Return the [X, Y] coordinate for the center point of the cell that contains the specified text.  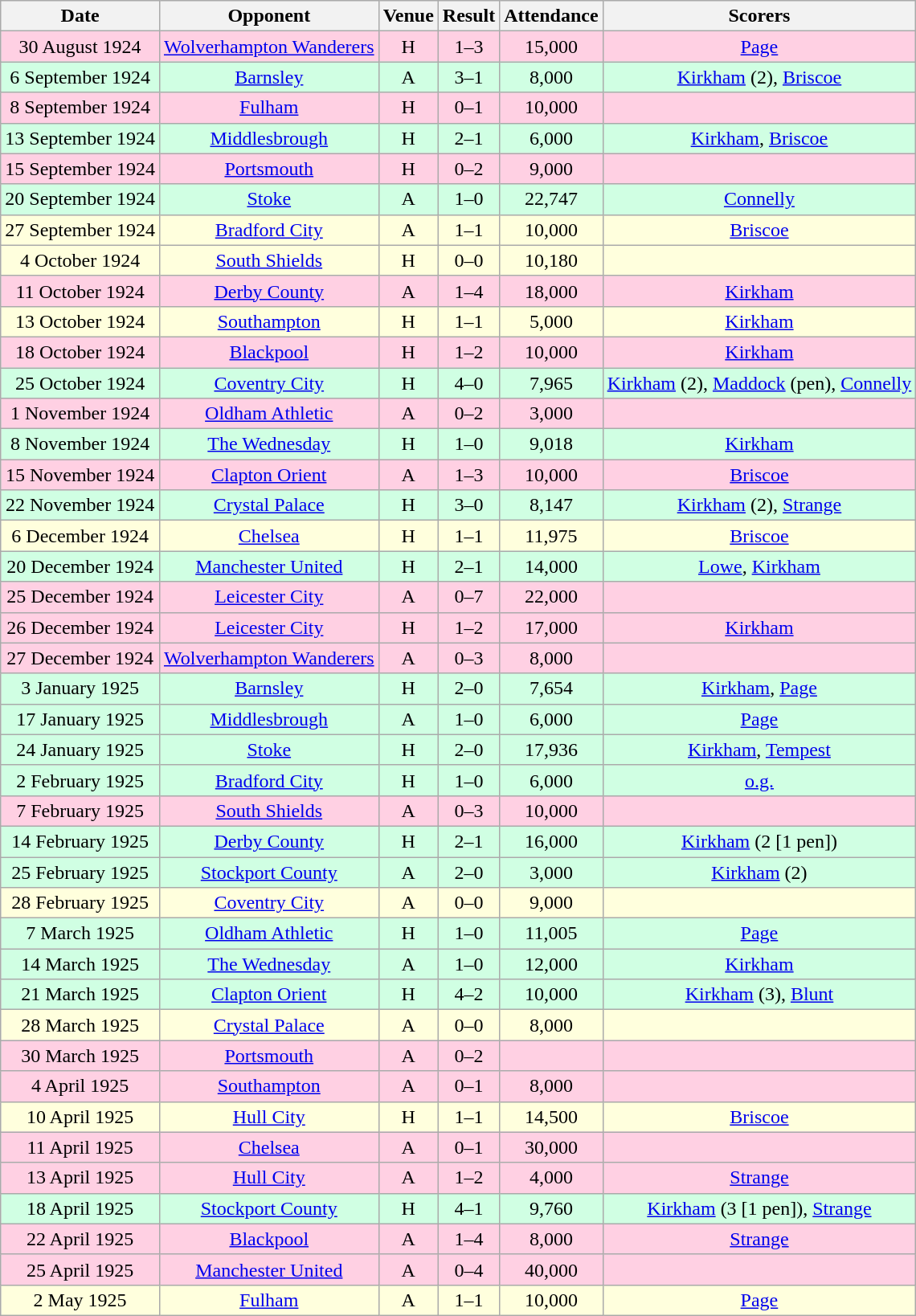
25 February 1925 [80, 872]
9,760 [551, 1208]
8 September 1924 [80, 108]
Kirkham, Page [759, 689]
40,000 [551, 1269]
27 September 1924 [80, 230]
11,975 [551, 536]
18 April 1925 [80, 1208]
14 March 1925 [80, 964]
6 December 1924 [80, 536]
Kirkham, Briscoe [759, 138]
4–1 [468, 1208]
16,000 [551, 841]
4–2 [468, 995]
30,000 [551, 1147]
22 November 1924 [80, 505]
5,000 [551, 321]
7,654 [551, 689]
Scorers [759, 16]
15,000 [551, 47]
7,965 [551, 383]
Date [80, 16]
20 December 1924 [80, 566]
Kirkham (2 [1 pen]) [759, 841]
8 November 1924 [80, 444]
18 October 1924 [80, 352]
14,000 [551, 566]
8,147 [551, 505]
3–1 [468, 77]
27 December 1924 [80, 658]
17,000 [551, 627]
4–0 [468, 383]
20 September 1924 [80, 199]
22,000 [551, 597]
Kirkham, Tempest [759, 750]
Opponent [268, 16]
7 March 1925 [80, 934]
30 March 1925 [80, 1056]
10,180 [551, 260]
25 April 1925 [80, 1269]
26 December 1924 [80, 627]
7 February 1925 [80, 811]
9,018 [551, 444]
22 April 1925 [80, 1239]
Attendance [551, 16]
17 January 1925 [80, 719]
1 November 1924 [80, 414]
22,747 [551, 199]
11,005 [551, 934]
3 January 1925 [80, 689]
2 February 1925 [80, 780]
14 February 1925 [80, 841]
Kirkham (2), Strange [759, 505]
4,000 [551, 1178]
30 August 1924 [80, 47]
Kirkham (2), Maddock (pen), Connelly [759, 383]
Lowe, Kirkham [759, 566]
28 March 1925 [80, 1025]
10 April 1925 [80, 1117]
0–4 [468, 1269]
15 November 1924 [80, 475]
13 October 1924 [80, 321]
17,936 [551, 750]
4 October 1924 [80, 260]
25 October 1924 [80, 383]
Connelly [759, 199]
24 January 1925 [80, 750]
13 April 1925 [80, 1178]
15 September 1924 [80, 169]
11 April 1925 [80, 1147]
21 March 1925 [80, 995]
25 December 1924 [80, 597]
13 September 1924 [80, 138]
11 October 1924 [80, 291]
4 April 1925 [80, 1086]
Kirkham (3), Blunt [759, 995]
3–0 [468, 505]
Kirkham (3 [1 pen]), Strange [759, 1208]
28 February 1925 [80, 903]
Kirkham (2), Briscoe [759, 77]
Venue [408, 16]
0–7 [468, 597]
18,000 [551, 291]
14,500 [551, 1117]
o.g. [759, 780]
6 September 1924 [80, 77]
12,000 [551, 964]
Result [468, 16]
2 May 1925 [80, 1300]
Kirkham (2) [759, 872]
